Identify which cell holds the provided text, then report its [x, y] central coordinate. 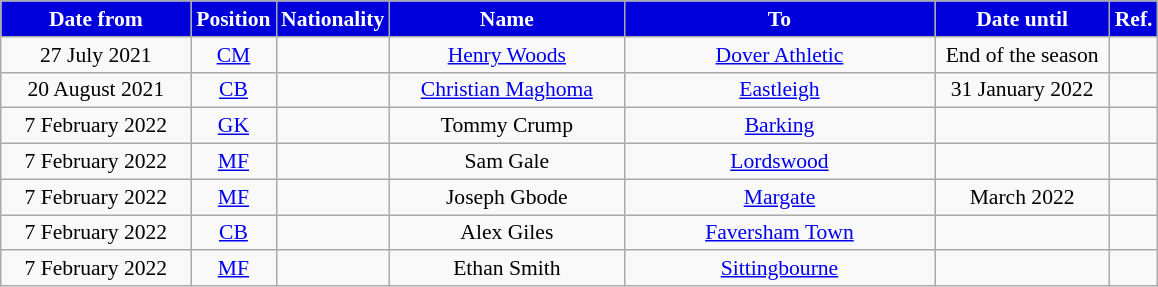
31 January 2022 [1022, 90]
Date from [96, 19]
Position [234, 19]
Date until [1022, 19]
Henry Woods [506, 55]
To [779, 19]
Sittingbourne [779, 269]
Nationality [332, 19]
Joseph Gbode [506, 197]
GK [234, 126]
Dover Athletic [779, 55]
March 2022 [1022, 197]
20 August 2021 [96, 90]
Eastleigh [779, 90]
End of the season [1022, 55]
Margate [779, 197]
Tommy Crump [506, 126]
Alex Giles [506, 233]
Name [506, 19]
Ethan Smith [506, 269]
Ref. [1134, 19]
Christian Maghoma [506, 90]
27 July 2021 [96, 55]
CM [234, 55]
Faversham Town [779, 233]
Lordswood [779, 162]
Sam Gale [506, 162]
Barking [779, 126]
